From the cell containing the given text, extract its center point as (X, Y) coordinate. 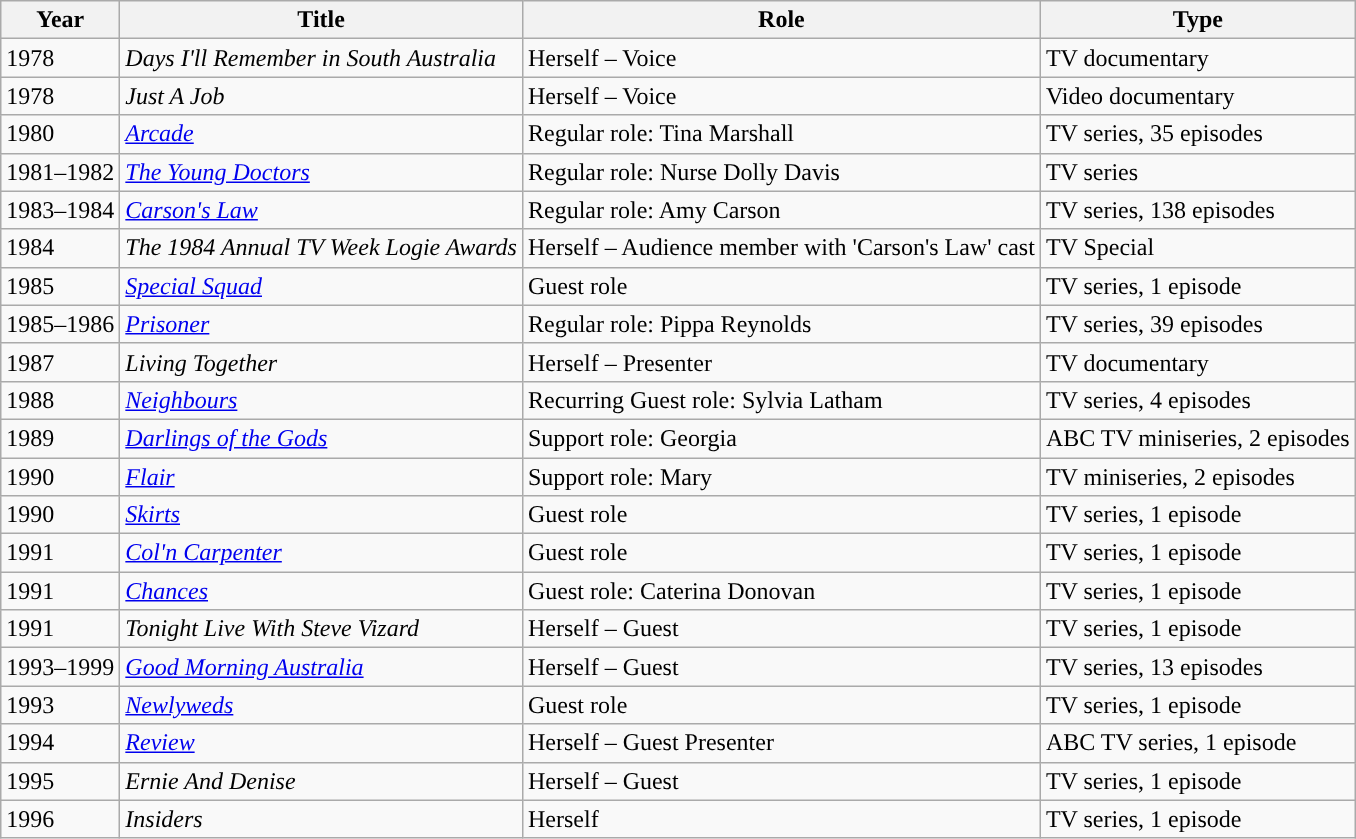
1980 (60, 134)
1989 (60, 438)
TV series, 138 episodes (1198, 210)
TV series (1198, 172)
Guest role: Caterina Donovan (781, 591)
Col'n Carpenter (322, 553)
ABC TV miniseries, 2 episodes (1198, 438)
1985–1986 (60, 324)
1983–1984 (60, 210)
Arcade (322, 134)
Support role: Georgia (781, 438)
Herself – Guest Presenter (781, 743)
Carson's Law (322, 210)
TV miniseries, 2 episodes (1198, 477)
Support role: Mary (781, 477)
Regular role: Pippa Reynolds (781, 324)
Tonight Live With Steve Vizard (322, 629)
Good Morning Australia (322, 667)
Herself – Presenter (781, 362)
Prisoner (322, 324)
1984 (60, 248)
1996 (60, 819)
Ernie And Denise (322, 781)
1987 (60, 362)
TV series, 35 episodes (1198, 134)
Neighbours (322, 400)
TV series, 13 episodes (1198, 667)
Darlings of the Gods (322, 438)
TV series, 4 episodes (1198, 400)
1993–1999 (60, 667)
Title (322, 20)
Skirts (322, 515)
1985 (60, 286)
Year (60, 20)
TV series, 39 episodes (1198, 324)
The Young Doctors (322, 172)
Role (781, 20)
Chances (322, 591)
1994 (60, 743)
Newlyweds (322, 705)
Days I'll Remember in South Australia (322, 58)
TV Special (1198, 248)
The 1984 Annual TV Week Logie Awards (322, 248)
Special Squad (322, 286)
Living Together (322, 362)
1993 (60, 705)
Herself – Audience member with 'Carson's Law' cast (781, 248)
1981–1982 (60, 172)
Regular role: Tina Marshall (781, 134)
ABC TV series, 1 episode (1198, 743)
1995 (60, 781)
Video documentary (1198, 96)
Herself (781, 819)
Flair (322, 477)
Type (1198, 20)
Insiders (322, 819)
Just A Job (322, 96)
Regular role: Nurse Dolly Davis (781, 172)
Review (322, 743)
Regular role: Amy Carson (781, 210)
Recurring Guest role: Sylvia Latham (781, 400)
1988 (60, 400)
